Identify which cell holds the provided text, then report its (X, Y) central coordinate. 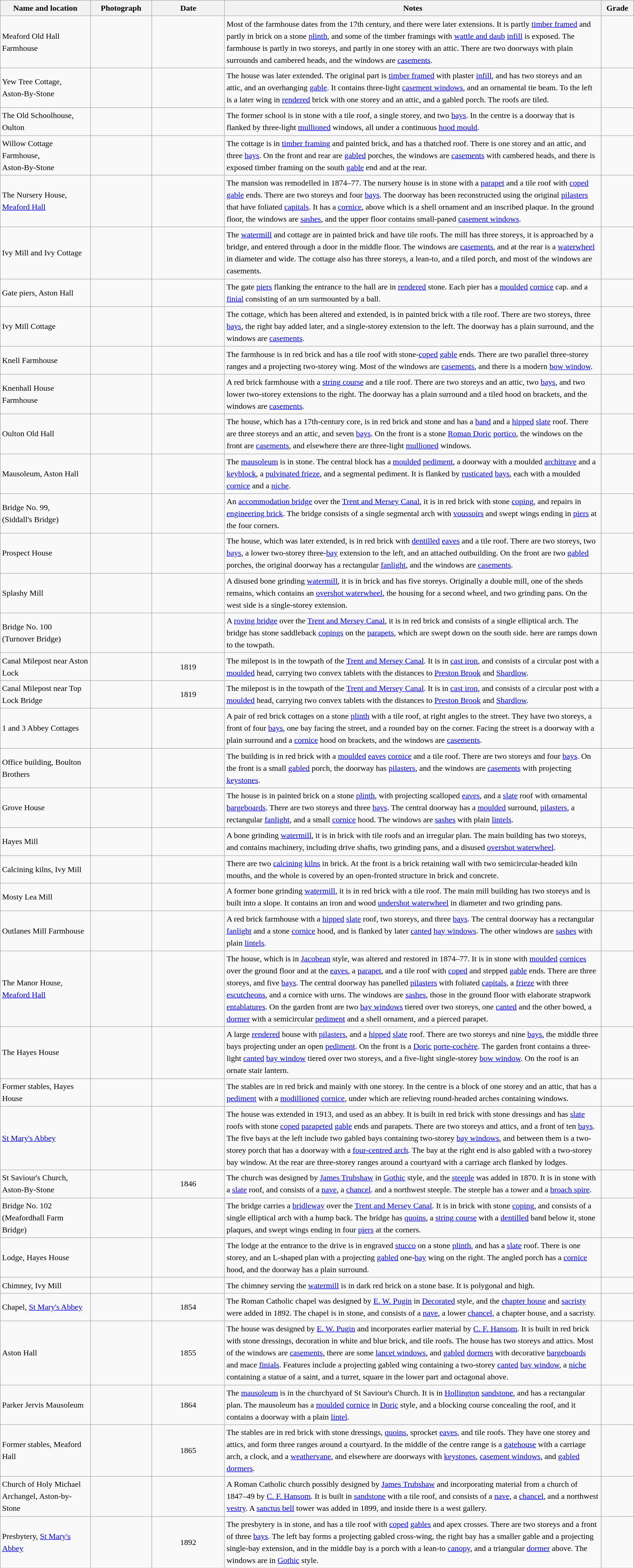
Knenhall House Farmhouse (45, 394)
Church of Holy Michael Archangel, Aston-by-Stone (45, 1496)
St Saviour's Church,Aston-By-Stone (45, 1184)
Presbytery, St Mary's Abbey (45, 1542)
Mausoleum, Aston Hall (45, 474)
Bridge No. 100(Turnover Bridge) (45, 633)
Grade (617, 8)
1865 (188, 1451)
1855 (188, 1353)
Splashy Mill (45, 593)
Hayes Mill (45, 842)
The Nursery House,Meaford Hall (45, 201)
Ivy Mill and Ivy Cottage (45, 253)
Outlanes Mill Farmhouse (45, 931)
Date (188, 8)
Lodge, Hayes House (45, 1257)
Former stables, Hayes House (45, 1092)
The chimney serving the watermill is in dark red brick on a stone base. It is polygonal and high. (413, 1286)
Photograph (121, 8)
Willow Cottage Farmhouse,Aston-By-Stone (45, 155)
Grove House (45, 808)
Bridge No. 99,(Siddall's Bridge) (45, 513)
The Hayes House (45, 1052)
Name and location (45, 8)
Calcining kilns, Ivy Mill (45, 869)
1854 (188, 1307)
Chimney, Ivy Mill (45, 1286)
Former stables, Meaford Hall (45, 1451)
Parker Jervis Mausoleum (45, 1405)
Knell Farmhouse (45, 360)
Meaford Old Hall Farmhouse (45, 42)
Canal Milepost near Top Lock Bridge (45, 695)
Prospect House (45, 554)
Yew Tree Cottage,Aston-By-Stone (45, 88)
Bridge No. 102(Meafordhall Farm Bridge) (45, 1218)
Ivy Mill Cottage (45, 326)
Chapel, St Mary's Abbey (45, 1307)
Oulton Old Hall (45, 434)
Gate piers, Aston Hall (45, 293)
Aston Hall (45, 1353)
Mosty Lea Mill (45, 897)
The Manor House,Meaford Hall (45, 989)
Canal Milepost near Aston Lock (45, 667)
Office building, Boulton Brothers (45, 768)
1864 (188, 1405)
1892 (188, 1542)
1 and 3 Abbey Cottages (45, 728)
St Mary's Abbey (45, 1138)
1846 (188, 1184)
The Old Schoolhouse, Oulton (45, 122)
Notes (413, 8)
